Return (X, Y) of the center of cell containing provided text 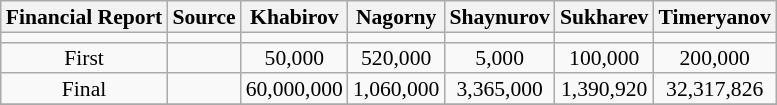
Financial Report (84, 16)
First (84, 58)
Sukharev (604, 16)
520,000 (396, 58)
Timeryanov (714, 16)
3,365,000 (500, 90)
Final (84, 90)
Shaynurov (500, 16)
1,060,000 (396, 90)
1,390,920 (604, 90)
Source (204, 16)
5,000 (500, 58)
Khabirov (294, 16)
50,000 (294, 58)
32,317,826 (714, 90)
Nagorny (396, 16)
200,000 (714, 58)
60,000,000 (294, 90)
100,000 (604, 58)
